Provide the [X, Y] coordinate of the cell's center where the given text is located.  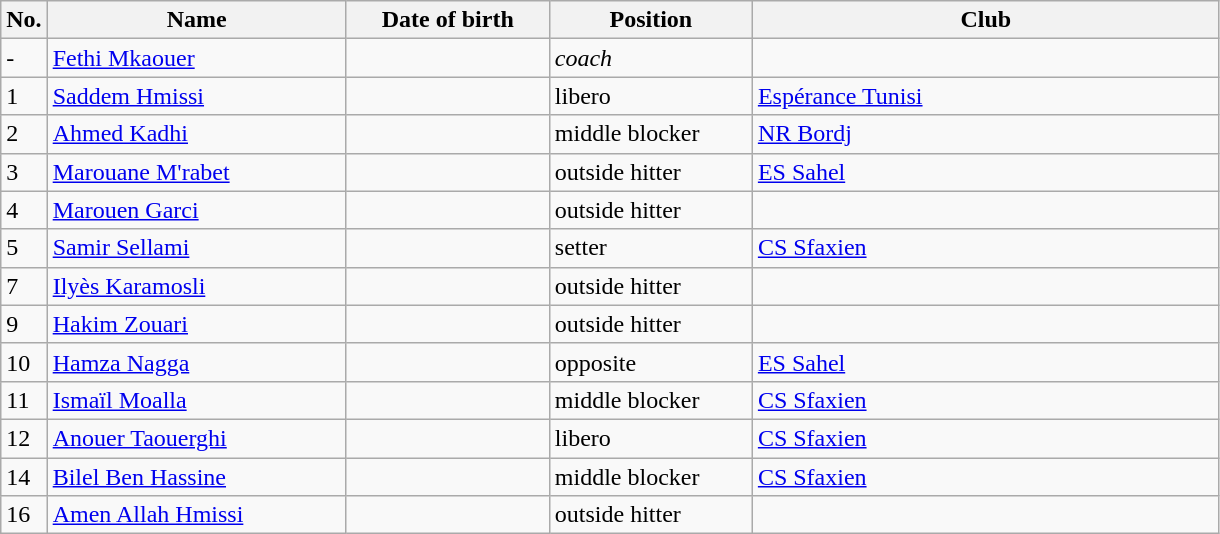
Ahmed Kadhi [196, 134]
Anouer Taouerghi [196, 438]
1 [24, 96]
Date of birth [448, 20]
10 [24, 362]
Marouane M'rabet [196, 172]
Ilyès Karamosli [196, 286]
Amen Allah Hmissi [196, 515]
Espérance Tunisi [986, 96]
4 [24, 210]
2 [24, 134]
Position [650, 20]
coach [650, 58]
11 [24, 400]
Samir Sellami [196, 248]
9 [24, 324]
14 [24, 477]
Club [986, 20]
No. [24, 20]
setter [650, 248]
Ismaïl Moalla [196, 400]
opposite [650, 362]
Saddem Hmissi [196, 96]
Bilel Ben Hassine [196, 477]
7 [24, 286]
Name [196, 20]
Hakim Zouari [196, 324]
16 [24, 515]
- [24, 58]
3 [24, 172]
Hamza Nagga [196, 362]
12 [24, 438]
NR Bordj [986, 134]
Fethi Mkaouer [196, 58]
Marouen Garci [196, 210]
5 [24, 248]
